Capture the cell that displays the provided text and extract its [x, y] central coordinate. 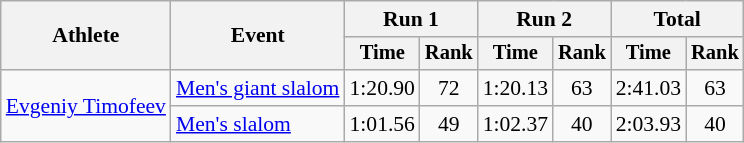
Athlete [86, 36]
2:03.93 [648, 124]
2:41.03 [648, 88]
Evgeniy Timofeev [86, 106]
1:01.56 [382, 124]
Run 2 [544, 19]
1:20.90 [382, 88]
49 [449, 124]
Men's giant slalom [258, 88]
72 [449, 88]
Event [258, 36]
Run 1 [410, 19]
1:02.37 [516, 124]
Men's slalom [258, 124]
Total [678, 19]
1:20.13 [516, 88]
